From the cell containing the given text, extract its center point as (x, y) coordinate. 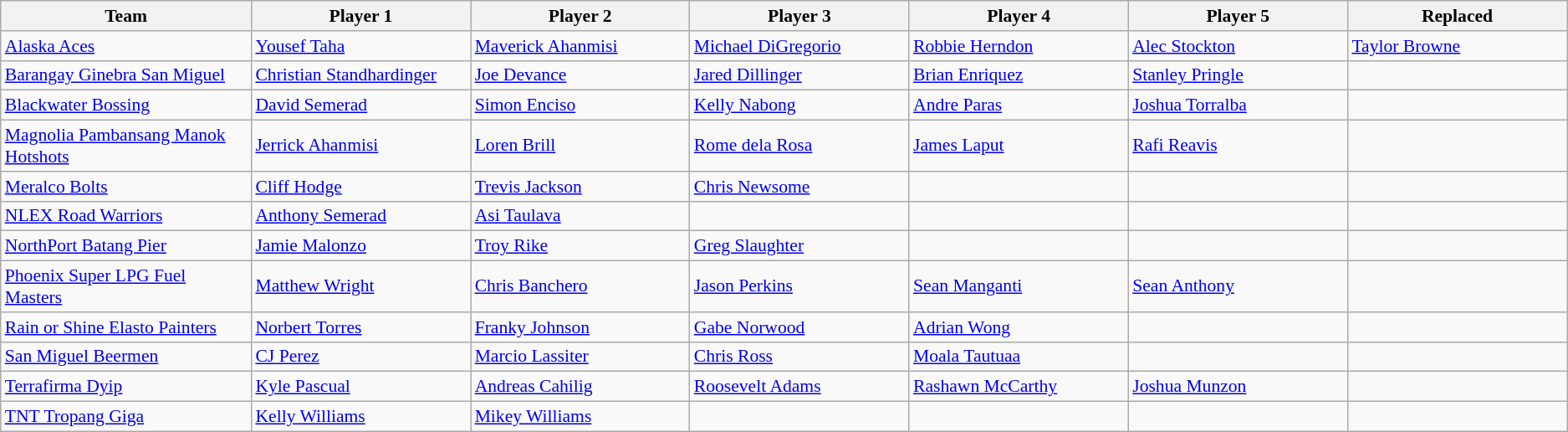
Joshua Munzon (1238, 387)
Jerrick Ahanmisi (360, 146)
Cliff Hodge (360, 187)
Franky Johnson (580, 327)
Loren Brill (580, 146)
Andreas Cahilig (580, 387)
Yousef Taha (360, 46)
Player 1 (360, 16)
Rafi Reavis (1238, 146)
Sean Anthony (1238, 286)
Kelly Williams (360, 417)
Moala Tautuaa (1019, 357)
Trevis Jackson (580, 187)
Phoenix Super LPG Fuel Masters (126, 286)
Magnolia Pambansang Manok Hotshots (126, 146)
Rain or Shine Elasto Painters (126, 327)
Rome dela Rosa (799, 146)
Joe Devance (580, 75)
Robbie Herndon (1019, 46)
Chris Ross (799, 357)
Sean Manganti (1019, 286)
Taylor Browne (1457, 46)
Joshua Torralba (1238, 105)
Stanley Pringle (1238, 75)
Alaska Aces (126, 46)
Gabe Norwood (799, 327)
Alec Stockton (1238, 46)
Player 3 (799, 16)
Player 5 (1238, 16)
NorthPort Batang Pier (126, 246)
CJ Perez (360, 357)
TNT Tropang Giga (126, 417)
Player 4 (1019, 16)
Replaced (1457, 16)
Maverick Ahanmisi (580, 46)
NLEX Road Warriors (126, 216)
Matthew Wright (360, 286)
Chris Newsome (799, 187)
Greg Slaughter (799, 246)
Michael DiGregorio (799, 46)
Brian Enriquez (1019, 75)
James Laput (1019, 146)
Christian Standhardinger (360, 75)
Blackwater Bossing (126, 105)
Marcio Lassiter (580, 357)
Jamie Malonzo (360, 246)
San Miguel Beermen (126, 357)
David Semerad (360, 105)
Kelly Nabong (799, 105)
Kyle Pascual (360, 387)
Anthony Semerad (360, 216)
Rashawn McCarthy (1019, 387)
Meralco Bolts (126, 187)
Norbert Torres (360, 327)
Adrian Wong (1019, 327)
Terrafirma Dyip (126, 387)
Mikey Williams (580, 417)
Chris Banchero (580, 286)
Team (126, 16)
Troy Rike (580, 246)
Barangay Ginebra San Miguel (126, 75)
Jared Dillinger (799, 75)
Simon Enciso (580, 105)
Andre Paras (1019, 105)
Roosevelt Adams (799, 387)
Jason Perkins (799, 286)
Player 2 (580, 16)
Asi Taulava (580, 216)
